For the text-containing cell, return its midpoint in [x, y] coordinate format. 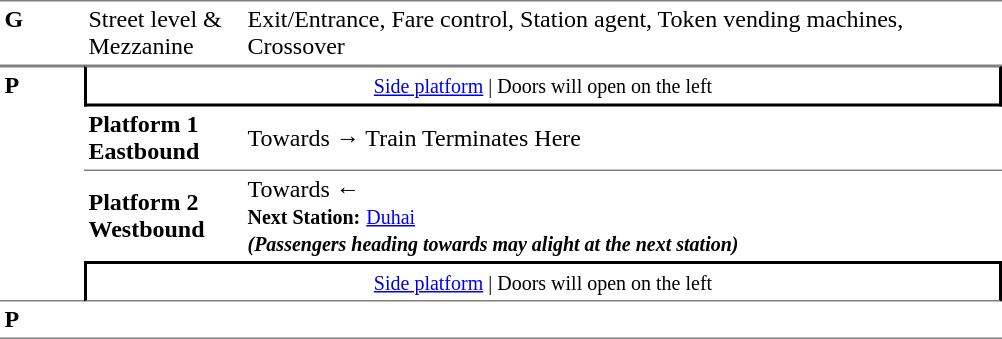
Exit/Entrance, Fare control, Station agent, Token vending machines, Crossover [622, 33]
Platform 2Westbound [164, 216]
Towards ← Next Station: Duhai(Passengers heading towards may alight at the next station) [622, 216]
G [42, 33]
Street level & Mezzanine [164, 33]
Platform 1Eastbound [164, 138]
Towards → Train Terminates Here [622, 138]
P [42, 184]
